Identify which cell holds the provided text, then report its (x, y) central coordinate. 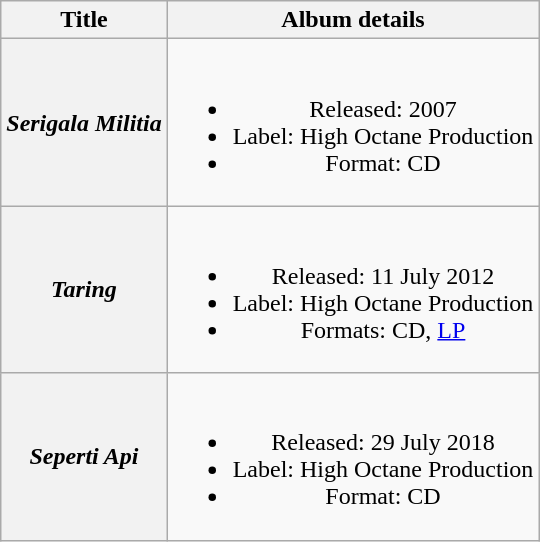
Taring (84, 290)
Serigala Militia (84, 122)
Released: 29 July 2018Label: High Octane ProductionFormat: CD (353, 456)
Album details (353, 20)
Seperti Api (84, 456)
Title (84, 20)
Released: 11 July 2012Label: High Octane ProductionFormats: CD, LP (353, 290)
Released: 2007Label: High Octane ProductionFormat: CD (353, 122)
